Return the (x, y) coordinate for the center point of the cell that contains the specified text.  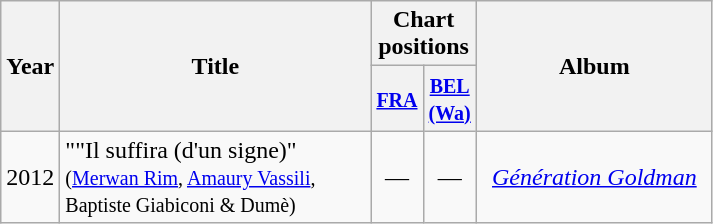
""Il suffira (d'un signe)" (Merwan Rim, Amaury Vassili, Baptiste Giabiconi & Dumè) (216, 177)
2012 (30, 177)
Album (594, 66)
Chart positions (424, 34)
Génération Goldman (594, 177)
BEL (Wa) (450, 98)
FRA (397, 98)
Year (30, 66)
Title (216, 66)
